Search for the cell housing the specified text and yield its (x, y) center coordinate. 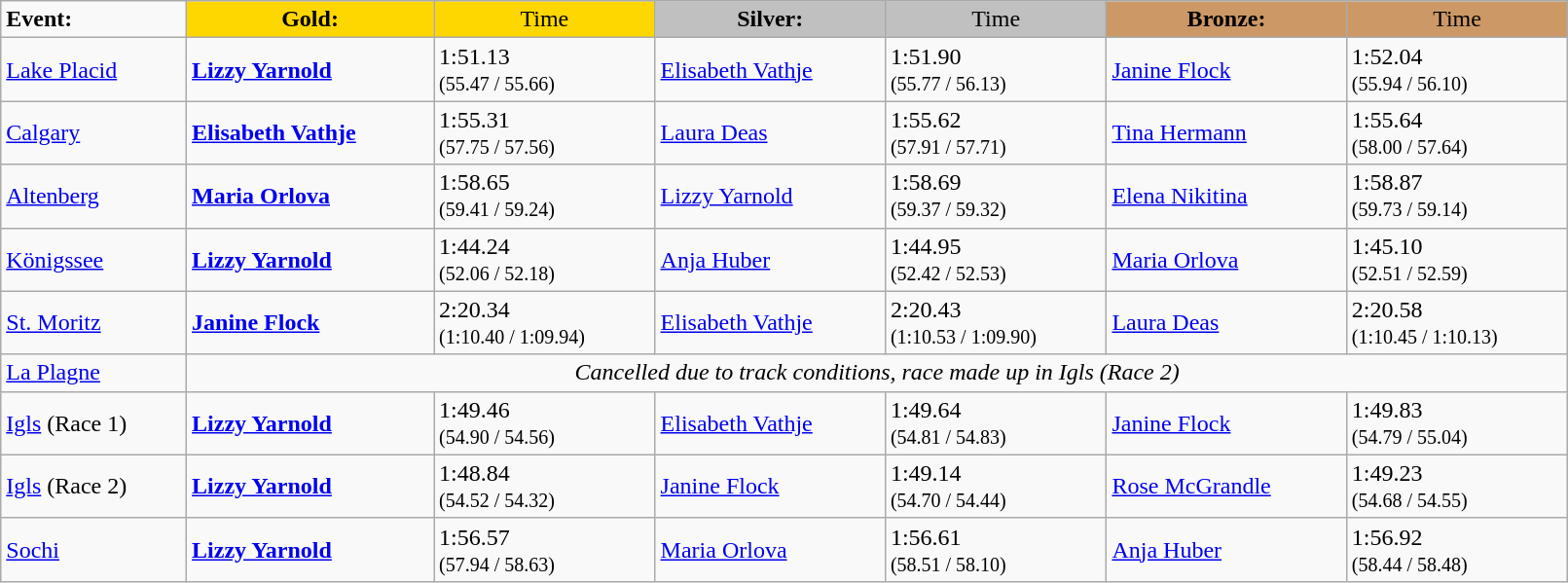
Rose McGrandle (1226, 487)
2:20.43(1:10.53 / 1:09.90) (996, 323)
1:49.64(54.81 / 54.83) (996, 422)
1:52.04(55.94 / 56.10) (1457, 70)
Altenberg (93, 197)
1:44.95(52.42 / 52.53) (996, 259)
Königssee (93, 259)
1:49.14(54.70 / 54.44) (996, 487)
1:51.90(55.77 / 56.13) (996, 70)
1:55.62(57.91 / 57.71) (996, 132)
1:58.69(59.37 / 59.32) (996, 197)
1:56.92(58.44 / 58.48) (1457, 549)
Igls (Race 1) (93, 422)
Igls (Race 2) (93, 487)
1:48.84(54.52 / 54.32) (545, 487)
Lake Placid (93, 70)
Gold: (310, 19)
Sochi (93, 549)
1:44.24(52.06 / 52.18) (545, 259)
Event: (93, 19)
Cancelled due to track conditions, race made up in Igls (Race 2) (878, 373)
1:49.46(54.90 / 54.56) (545, 422)
1:58.87(59.73 / 59.14) (1457, 197)
Bronze: (1226, 19)
Tina Hermann (1226, 132)
1:51.13(55.47 / 55.66) (545, 70)
Elena Nikitina (1226, 197)
1:56.61(58.51 / 58.10) (996, 549)
Silver: (770, 19)
2:20.58(1:10.45 / 1:10.13) (1457, 323)
1:58.65(59.41 / 59.24) (545, 197)
1:55.64(58.00 / 57.64) (1457, 132)
1:49.23(54.68 / 54.55) (1457, 487)
La Plagne (93, 373)
Calgary (93, 132)
1:45.10(52.51 / 52.59) (1457, 259)
1:49.83(54.79 / 55.04) (1457, 422)
2:20.34(1:10.40 / 1:09.94) (545, 323)
1:56.57(57.94 / 58.63) (545, 549)
1:55.31(57.75 / 57.56) (545, 132)
St. Moritz (93, 323)
